For the text-containing cell, return its midpoint in (x, y) coordinate format. 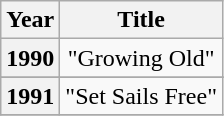
Title (142, 20)
"Growing Old" (142, 58)
1991 (30, 96)
Year (30, 20)
1990 (30, 58)
"Set Sails Free" (142, 96)
